Return the (X, Y) coordinate for the center point of the cell that contains the specified text.  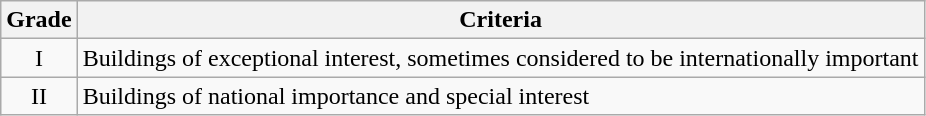
Buildings of exceptional interest, sometimes considered to be internationally important (500, 58)
Buildings of national importance and special interest (500, 96)
II (39, 96)
Grade (39, 20)
Criteria (500, 20)
I (39, 58)
